For the text-containing cell, return its midpoint in [X, Y] coordinate format. 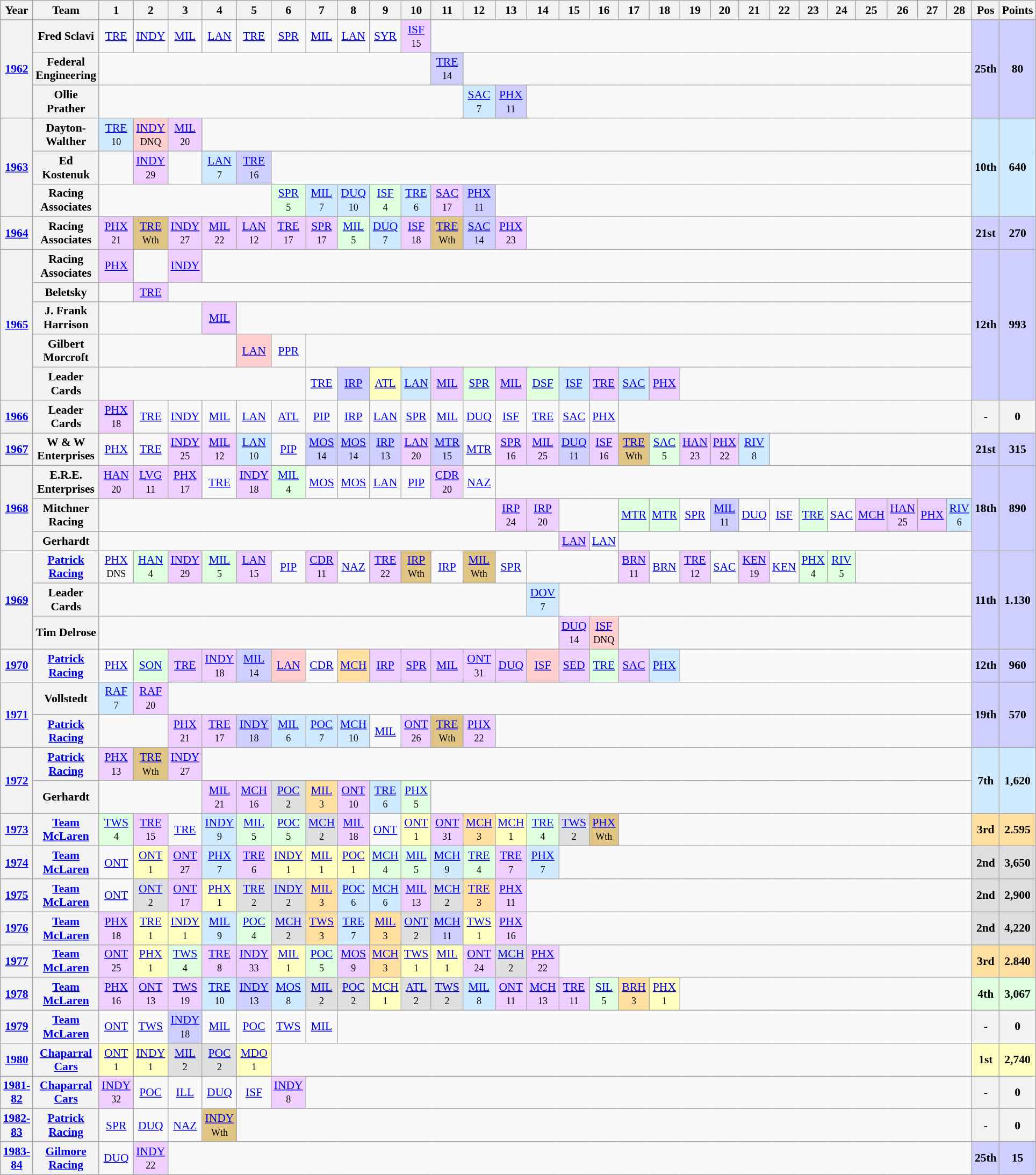
1965 [17, 325]
1966 [17, 417]
Federal Engineering [66, 69]
11th [985, 600]
6 [289, 10]
10 [416, 10]
14 [543, 10]
TWS19 [185, 994]
PPR [289, 351]
Mitchner Racing [66, 515]
POC6 [354, 895]
1.130 [1018, 600]
PHX13 [116, 764]
13 [510, 10]
SYR [385, 37]
Dayton-Walther [66, 134]
ONT11 [510, 994]
Beletsky [66, 292]
MIL22 [219, 233]
LAN10 [254, 449]
1983-84 [17, 1158]
2 [150, 10]
TRE1 [150, 928]
19 [695, 10]
1970 [17, 665]
BRN11 [634, 567]
Points [1018, 10]
LAN15 [254, 567]
LAN20 [416, 449]
HAN20 [116, 482]
TRE15 [150, 830]
11 [447, 10]
LVG11 [150, 482]
MIL14 [254, 665]
1st [985, 1059]
TRE14 [447, 69]
1 [116, 10]
1980 [17, 1059]
MILWth [479, 567]
1,620 [1018, 781]
315 [1018, 449]
RAF7 [116, 698]
26 [903, 10]
1967 [17, 449]
8 [354, 10]
PHX17 [185, 482]
HAN4 [150, 567]
SPR16 [510, 449]
MIL18 [354, 830]
28 [960, 10]
CDR [321, 665]
KEN19 [754, 567]
IRP13 [385, 449]
MCH13 [543, 994]
RIV6 [960, 515]
MIL4 [289, 482]
SED [574, 665]
ISF15 [416, 37]
Ollie Prather [66, 102]
2.840 [1018, 961]
4,220 [1018, 928]
DUQ10 [354, 200]
DUQ14 [574, 633]
3,650 [1018, 863]
J. Frank Harrison [66, 318]
1976 [17, 928]
CDR11 [321, 567]
25 [872, 10]
27 [932, 10]
DUQ11 [574, 449]
20 [724, 10]
Year [17, 10]
SAC17 [447, 200]
1971 [17, 715]
TRE2 [254, 895]
1978 [17, 994]
21 [754, 10]
1982-83 [17, 1125]
4 [219, 10]
ISF16 [604, 449]
ONT13 [150, 994]
TRE22 [385, 567]
DSF [543, 384]
1973 [17, 830]
Vollstedt [66, 698]
80 [1018, 69]
SIL5 [604, 994]
SON [150, 665]
SPR5 [289, 200]
MCH9 [447, 863]
MIL9 [219, 928]
Gilbert Morcroft [66, 351]
INDY9 [219, 830]
ONT10 [354, 797]
Tim Delrose [66, 633]
17 [634, 10]
570 [1018, 715]
23 [814, 10]
10th [985, 168]
LAN12 [254, 233]
MOS8 [289, 994]
SPR17 [321, 233]
2.595 [1018, 830]
1979 [17, 1027]
INDY22 [150, 1158]
ISF18 [416, 233]
PHX5 [416, 797]
890 [1018, 508]
IRP20 [543, 515]
1968 [17, 508]
RAF20 [150, 698]
12 [479, 10]
BRN [664, 567]
3,067 [1018, 994]
TRE11 [574, 994]
ONT25 [116, 961]
HAN25 [903, 515]
MIL11 [724, 515]
PHX23 [510, 233]
ATL2 [416, 994]
Pos [985, 10]
MTR15 [447, 449]
MIL8 [479, 994]
ONT17 [185, 895]
INDY32 [116, 1093]
Team [66, 10]
18th [985, 508]
5 [254, 10]
7th [985, 781]
MCH6 [385, 895]
INDY25 [185, 449]
POC4 [254, 928]
TRE16 [254, 168]
MIL21 [219, 797]
1977 [17, 961]
RIV5 [841, 567]
MDO1 [254, 1059]
MIL12 [219, 449]
640 [1018, 168]
MIL6 [289, 732]
19th [985, 715]
ONT27 [185, 863]
INDY8 [289, 1093]
BRH3 [634, 994]
270 [1018, 233]
1972 [17, 781]
MIL7 [321, 200]
Gilmore Racing [66, 1158]
1964 [17, 233]
24 [841, 10]
993 [1018, 325]
POC7 [321, 732]
960 [1018, 665]
PHXDNS [116, 567]
MCH4 [385, 863]
ISF4 [385, 200]
MIL20 [185, 134]
SAC7 [479, 102]
1974 [17, 863]
MOS9 [354, 961]
1963 [17, 168]
DOV7 [543, 600]
16 [604, 10]
9 [385, 10]
IRP24 [510, 515]
2,900 [1018, 895]
MCH10 [354, 732]
LAN7 [219, 168]
CDR20 [447, 482]
IRPWth [416, 567]
POC1 [354, 863]
INDY13 [254, 994]
SAC5 [664, 449]
DUQ7 [385, 233]
TWS3 [321, 928]
INDY2 [289, 895]
1975 [17, 895]
TRE8 [219, 961]
2,740 [1018, 1059]
ONT24 [479, 961]
3 [185, 10]
ILL [185, 1093]
MIL25 [543, 449]
TRE3 [479, 895]
7 [321, 10]
PHX4 [814, 567]
E.R.E. Enterprises [66, 482]
MCH16 [254, 797]
ISFDNQ [604, 633]
PHXWth [604, 830]
KEN [784, 567]
W & W Enterprises [66, 449]
HAN23 [695, 449]
RIV8 [754, 449]
MIL13 [416, 895]
INDY33 [254, 961]
1981-82 [17, 1093]
INDYDNQ [150, 134]
TRE12 [695, 567]
ONT26 [416, 732]
MCH11 [447, 928]
Fred Sclavi [66, 37]
INDYWth [219, 1125]
22 [784, 10]
Ed Kostenuk [66, 168]
1969 [17, 600]
1962 [17, 69]
4th [985, 994]
SAC14 [479, 233]
18 [664, 10]
